Identify which cell holds the provided text, then report its [X, Y] central coordinate. 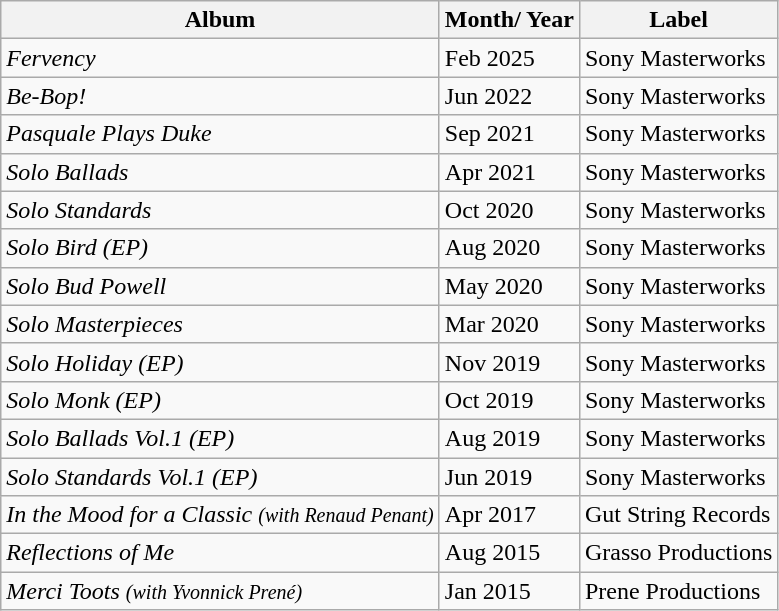
Sep 2021 [509, 134]
Solo Ballads Vol.1 (EP) [220, 438]
Jan 2015 [509, 591]
Solo Masterpieces [220, 324]
Apr 2017 [509, 515]
Aug 2019 [509, 438]
Merci Toots (with Yvonnick Prené) [220, 591]
Solo Ballads [220, 172]
Album [220, 20]
Jun 2019 [509, 477]
Mar 2020 [509, 324]
Jun 2022 [509, 96]
Fervency [220, 58]
Nov 2019 [509, 362]
Aug 2015 [509, 553]
Solo Holiday (EP) [220, 362]
Month/ Year [509, 20]
Reflections of Me [220, 553]
Apr 2021 [509, 172]
Gut String Records [678, 515]
Oct 2020 [509, 210]
Grasso Productions [678, 553]
Pasquale Plays Duke [220, 134]
Solo Monk (EP) [220, 400]
Aug 2020 [509, 248]
May 2020 [509, 286]
Solo Standards Vol.1 (EP) [220, 477]
In the Mood for a Classic (with Renaud Penant) [220, 515]
Be-Bop! [220, 96]
Feb 2025 [509, 58]
Solo Bird (EP) [220, 248]
Solo Bud Powell [220, 286]
Solo Standards [220, 210]
Prene Productions [678, 591]
Label [678, 20]
Oct 2019 [509, 400]
